Return the (x, y) coordinate for the center point of the cell that contains the specified text.  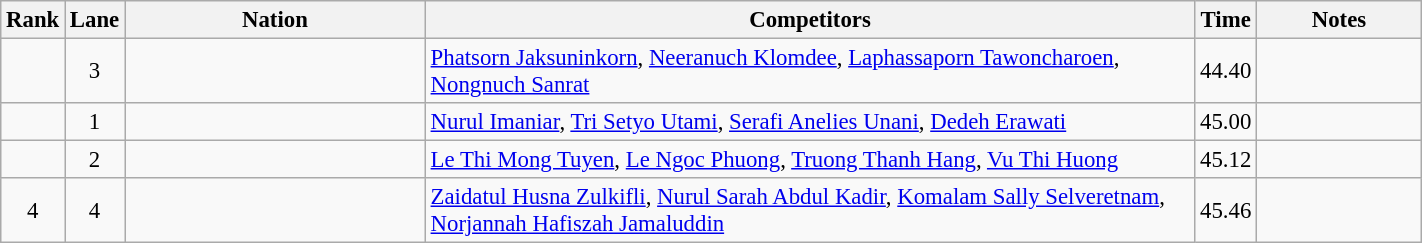
Nurul Imaniar, Tri Setyo Utami, Serafi Anelies Unani, Dedeh Erawati (810, 122)
45.46 (1226, 210)
Notes (1340, 20)
45.12 (1226, 160)
Le Thi Mong Tuyen, Le Ngoc Phuong, Truong Thanh Hang, Vu Thi Huong (810, 160)
1 (95, 122)
Rank (33, 20)
Zaidatul Husna Zulkifli, Nurul Sarah Abdul Kadir, Komalam Sally Selveretnam, Norjannah Hafiszah Jamaluddin (810, 210)
2 (95, 160)
Time (1226, 20)
Phatsorn Jaksuninkorn, Neeranuch Klomdee, Laphassaporn Tawoncharoen, Nongnuch Sanrat (810, 72)
Nation (276, 20)
Competitors (810, 20)
3 (95, 72)
45.00 (1226, 122)
44.40 (1226, 72)
Lane (95, 20)
